Find where the given text appears and provide that cell's center as [X, Y] coordinate. 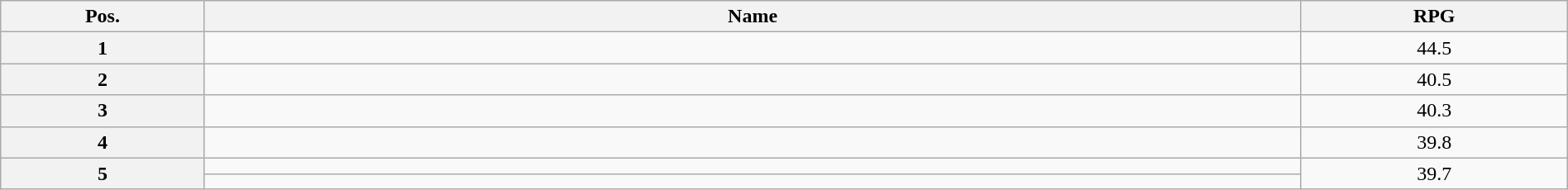
39.8 [1434, 142]
Name [753, 17]
2 [103, 79]
40.5 [1434, 79]
40.3 [1434, 111]
4 [103, 142]
5 [103, 173]
RPG [1434, 17]
Pos. [103, 17]
39.7 [1434, 173]
3 [103, 111]
1 [103, 48]
44.5 [1434, 48]
